Locate the cell with the specified text and output its [X, Y] center coordinate. 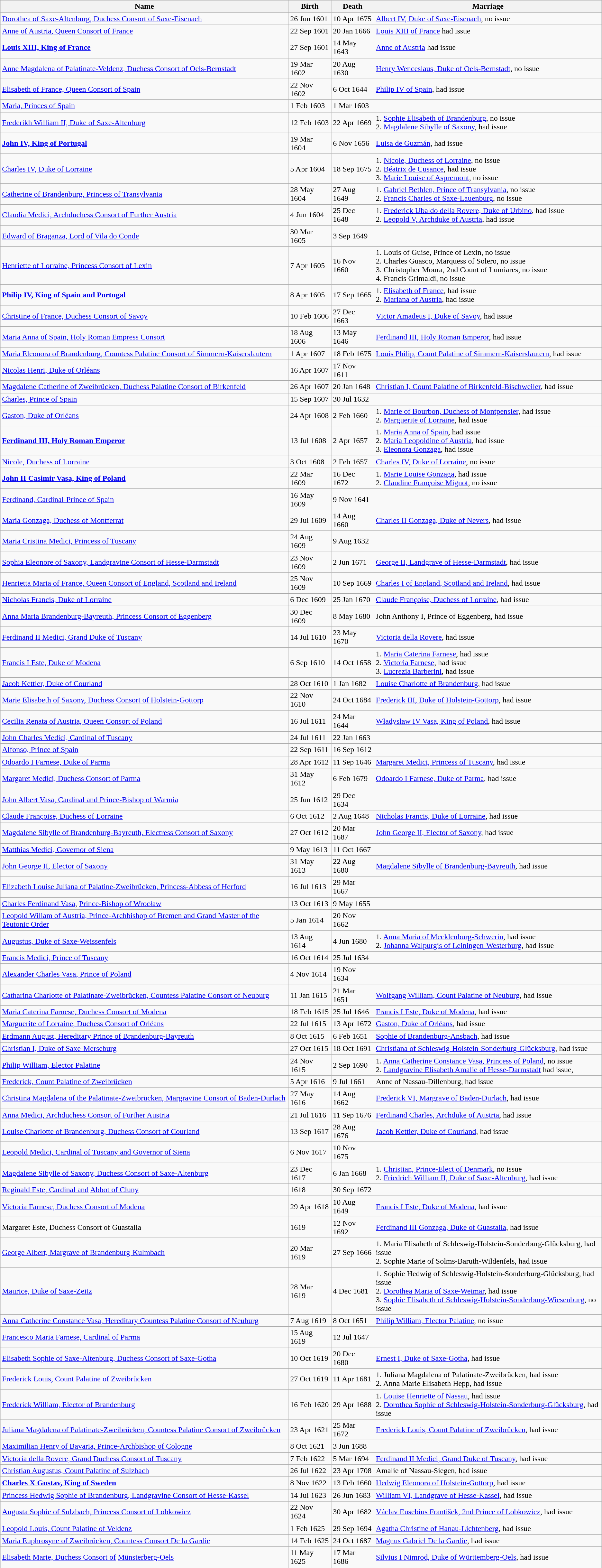
Charles Ferdinand Vasa, Prince-Bishop of Wrocław [144, 904]
Amalie of Nassau-Siegen, had issue [488, 1471]
John Charles Medici, Cardinal of Tuscany [144, 738]
Gaston, Duke of Orléans, had issue [488, 1024]
29 Sep 1694 [353, 1528]
8 Oct 1615 [310, 1036]
Augusta Sophie of Sulzbach, Princess Consort of Lobkowicz [144, 1512]
Albert IV, Duke of Saxe-Eisenach, no issue [488, 19]
Leopold Wiliam of Austria, Prince-Archbishop of Bremen and Grand Master of the Teutonic Order [144, 920]
Ferdinand, Cardinal-Prince of Spain [144, 499]
Luisa de Guzmán, had issue [488, 144]
1. Sophie Elisabeth of Brandenburg, no issue2. Magdalene Sibylle of Saxony, had issue [488, 122]
John II Casimir Vasa, King of Poland [144, 478]
Anne of Nassau-Dillenburg, had issue [488, 1081]
13 May 1646 [353, 337]
22 Sep 1601 [310, 31]
1 Mar 1603 [353, 106]
Elisabeth Sophie of Saxe-Altenburg, Duchess Consort of Saxe-Gotha [144, 1358]
25 Jan 1670 [353, 600]
Frederick III, Duke of Holstein-Gottorp, had issue [488, 700]
1. Frederick Ubaldo della Rovere, Duke of Urbino, had issue2. Leopold V, Archduke of Austria, had issue [488, 215]
6 Jan 1668 [353, 1173]
9 Aug 1632 [353, 541]
28 Oct 1610 [310, 683]
Sophie of Brandenburg-Ansbach, had issue [488, 1036]
31 May 1612 [310, 779]
Anne Magdalena of Palatinate-Veldenz, Duchess Consort of Oels-Bernstadt [144, 68]
1. Elisabeth of France, had issue2. Mariana of Austria, had issue [488, 295]
Frederick William, Elector of Brandenburg [144, 1404]
26 Jun 1683 [353, 1495]
26 Jun 1601 [310, 19]
Christian I, Count Palatine of Birkenfeld-Bischweiler, had issue [488, 387]
Leopold Medici, Cardinal of Tuscany and Governor of Siena [144, 1153]
William VI, Landgrave of Hesse-Kassel, had issue [488, 1495]
Ferdinand II Medici, Grand Duke of Tuscany [144, 637]
31 May 1613 [310, 866]
23 Apr 1621 [310, 1429]
1. Maria Caterina Farnese, had issue2. Victoria Farnese, had issue3. Lucrezia Barberini, had issue [488, 663]
Magdalene Sibylle of Saxony, Duchess Consort of Saxe-Altenburg [144, 1173]
Henrietta Maria of France, Queen Consort of England, Scotland and Ireland [144, 583]
Alfonso, Prince of Spain [144, 750]
Anne of Austria had issue [488, 48]
11 Apr 1681 [353, 1379]
Anna Medici, Archduchess Consort of Further Austria [144, 1115]
Maria Anna of Spain, Holy Roman Empress Consort [144, 337]
14 Aug 1662 [353, 1098]
Charles X Gustav, King of Sweden [144, 1483]
Philip William, Elector Palatine [144, 1065]
Elisabeth of France, Queen Consort of Spain [144, 89]
24 Nov 1615 [310, 1065]
Odoardo I Farnese, Duke of Parma, had issue [488, 779]
25 Dec 1648 [353, 215]
Ferdinand III, Holy Roman Emperor [144, 441]
Cecilia Renata of Austria, Queen Consort of Poland [144, 721]
4 Jun 1604 [310, 215]
9 Nov 1641 [353, 499]
Anne of Austria, Queen Consort of France [144, 31]
Francis Medici, Prince of Tuscany [144, 958]
24 Jul 1611 [310, 738]
16 Jul 1611 [310, 721]
2 Feb 1657 [353, 462]
Magdalene Sibylle of Brandenburg-Bayreuth, had issue [488, 866]
2 Aug 1648 [353, 816]
2 Feb 1660 [353, 416]
20 Nov 1662 [353, 920]
25 Jul 1634 [353, 958]
Christian I, Duke of Saxe-Merseburg [144, 1048]
27 Sep 1666 [353, 1253]
Ferdinand III, Holy Roman Emperor, had issue [488, 337]
Frederick, Count Palatine of Zweibrücken [144, 1081]
5 Jan 1614 [310, 920]
Marriage [488, 6]
25 Nov 1609 [310, 583]
24 Oct 1687 [353, 1541]
John George II, Elector of Saxony [144, 866]
17 Sep 1665 [353, 295]
27 Dec 1663 [353, 316]
22 Mar 1609 [310, 478]
3 Sep 1649 [353, 236]
Maria Euphrosyne of Zweibrücken, Countess Consort De la Gardie [144, 1541]
Margaret Medici, Duchess Consort of Parma [144, 779]
Birth [310, 6]
8 Oct 1621 [310, 1446]
Claudia Medici, Archduchess Consort of Further Austria [144, 215]
Henry Wenceslaus, Duke of Oels-Bernstadt, no issue [488, 68]
John IV, King of Portugal [144, 144]
Margaret Este, Duchess Consort of Guastalla [144, 1227]
13 Oct 1613 [310, 904]
29 Apr 1688 [353, 1404]
Silvius I Nimrod, Duke of Württemberg-Oels, had issue [488, 1557]
30 Dec 1609 [310, 617]
Reginald Este, Cardinal and Abbot of Cluny [144, 1190]
26 Apr 1607 [310, 387]
22 Jan 1663 [353, 738]
Jacob Kettler, Duke of Courland, had issue [488, 1131]
10 Feb 1606 [310, 316]
Maria Gonzaga, Duchess of Montferrat [144, 520]
Erdmann August, Hereditary Prince of Brandenburg-Bayreuth [144, 1036]
1. Louise Henriette of Nassau, had issue2. Dorothea Sophie of Schleswig-Holstein-Sonderburg-Glücksburg, had issue [488, 1404]
1618 [310, 1190]
10 Apr 1675 [353, 19]
16 May 1609 [310, 499]
14 Oct 1658 [353, 663]
Odoardo I Farnese, Duke of Parma [144, 762]
Elisabeth Marie, Duchess Consort of Münsterberg-Oels [144, 1557]
20 Mar 1687 [353, 833]
Matthias Medici, Governor of Siena [144, 849]
Elizabeth Louise Juliana of Palatine-Zweibrücken, Princess-Abbess of Herford [144, 887]
22 Aug 1680 [353, 866]
16 Sep 1612 [353, 750]
Ferdinand II Medici, Grand Duke of Tuscany, had issue [488, 1459]
6 Oct 1612 [310, 816]
Victoria Farnese, Duchess Consort of Modena [144, 1207]
George Albert, Margrave of Brandenburg-Kulmbach [144, 1253]
Charles IV, Duke of Lorraine [144, 169]
Francis I Este, Duke of Modena [144, 663]
14 Aug 1660 [353, 520]
16 Apr 1607 [310, 370]
1 Apr 1607 [310, 354]
Nicholas Francis, Duke of Lorraine, had issue [488, 816]
28 Apr 1612 [310, 762]
27 Oct 1619 [310, 1379]
Philip IV, King of Spain and Portugal [144, 295]
28 May 1604 [310, 194]
10 Nov 1675 [353, 1153]
Henriette of Lorraine, Princess Consort of Lexin [144, 266]
24 Mar 1644 [353, 721]
Jacob Kettler, Duke of Courland [144, 683]
Marie Elisabeth of Saxony, Duchess Consort of Holstein-Gottorp [144, 700]
Anna Catherine Constance Vasa, Hereditary Countess Palatine Consort of Neuburg [144, 1321]
Augustus, Duke of Saxe-Weissenfels [144, 941]
16 Jul 1613 [310, 887]
Dorothea of Saxe-Altenburg, Duchess Consort of Saxe-Eisenach [144, 19]
11 Jan 1615 [310, 995]
10 Aug 1649 [353, 1207]
18 Oct 1691 [353, 1048]
5 Apr 1604 [310, 169]
1. Marie Louise Gonzaga, had issue2. Claudine Françoise Mignot, no issue [488, 478]
19 Nov 1634 [353, 974]
14 Feb 1625 [310, 1541]
1. Nicole, Duchess of Lorraine, no issue2. Béatrix de Cusance, had issue3. Marie Louise of Aspremont, no issue [488, 169]
23 May 1670 [353, 637]
Nicholas Francis, Duke of Lorraine [144, 600]
Frederick Louis, Count Palatine of Zweibrücken [144, 1379]
18 Sep 1675 [353, 169]
25 Jun 1612 [310, 799]
Victoria della Rovere, had issue [488, 637]
7 Aug 1619 [310, 1321]
Victor Amadeus I, Duke of Savoy, had issue [488, 316]
18 Feb 1615 [310, 1012]
1. Maria Anna of Spain, had issue2. Maria Leopoldine of Austria, had issue3. Eleonora Gonzaga, had issue [488, 441]
22 Nov 1624 [310, 1512]
Margaret Medici, Princess of Tuscany, had issue [488, 762]
22 Apr 1669 [353, 122]
Claude Françoise, Duchess of Lorraine [144, 816]
2 Sep 1690 [353, 1065]
28 Aug 1676 [353, 1131]
Edward of Braganza, Lord of Vila do Conde [144, 236]
Christiana of Schleswig-Holstein-Sonderburg-Glücksburg, had issue [488, 1048]
2 Apr 1657 [353, 441]
Louis Philip, Count Palatine of Simmern-Kaiserslautern, had issue [488, 354]
20 Mar 1619 [310, 1253]
3 Oct 1608 [310, 462]
1 Feb 1625 [310, 1528]
Ernest I, Duke of Saxe-Gotha, had issue [488, 1358]
29 Jul 1609 [310, 520]
23 Nov 1609 [310, 562]
Charles II Gonzaga, Duke of Nevers, had issue [488, 520]
27 Aug 1649 [353, 194]
22 Nov 1602 [310, 89]
16 Dec 1672 [353, 478]
14 May 1643 [353, 48]
Philip William, Elector Palatine, no issue [488, 1321]
Charles IV, Duke of Lorraine, no issue [488, 462]
29 Dec 1634 [353, 799]
Juliana Magdalena of Palatinate-Zweibrücken, Countess Palatine Consort of Zweibrücken [144, 1429]
Charles I of England, Scotland and Ireland, had issue [488, 583]
Name [144, 6]
Maria, Princes of Spain [144, 106]
6 Feb 1651 [353, 1036]
13 Sep 1617 [310, 1131]
20 Jan 1666 [353, 31]
1. Gabriel Bethlen, Prince of Transylvania, no issue2. Francis Charles of Saxe-Lauenburg, no issue [488, 194]
22 Sep 1611 [310, 750]
10 Oct 1619 [310, 1358]
Magdalene Sibylle of Brandenburg-Bayreuth, Electress Consort of Saxony [144, 833]
Claude Françoise, Duchess of Lorraine, had issue [488, 600]
4 Jun 1680 [353, 941]
Frederick Louis, Count Palatine of Zweibrücken, had issue [488, 1429]
Philip IV of Spain, had issue [488, 89]
1619 [310, 1227]
24 Aug 1609 [310, 541]
Catharina Charlotte of Palatinate-Zweibrücken, Countess Palatine Consort of Neuburg [144, 995]
7 Feb 1622 [310, 1459]
Louis XIII of France had issue [488, 31]
14 Jul 1623 [310, 1495]
12 Jul 1647 [353, 1337]
6 Feb 1679 [353, 779]
8 Apr 1605 [310, 295]
25 Jul 1646 [353, 1012]
10 Sep 1669 [353, 583]
Princess Hedwig Sophie of Brandenburg, Landgravine Consort of Hesse-Kassel [144, 1495]
1 Jan 1682 [353, 683]
3 Jun 1688 [353, 1446]
1. Maria Elisabeth of Schleswig-Holstein-Sonderburg-Glücksburg, had issue2. Sophie Marie of Solms-Baruth-Wildenfels, had issue [488, 1253]
13 Feb 1660 [353, 1483]
Wolfgang William, Count Palatine of Neuburg, had issue [488, 995]
19 Mar 1602 [310, 68]
2 Jun 1671 [353, 562]
11 May 1625 [310, 1557]
Václav Eusebius František, 2nd Prince of Lobkowicz, had issue [488, 1512]
30 Mar 1605 [310, 236]
Louise Charlotte of Brandenburg, had issue [488, 683]
1. Juliana Magdalena of Palatinate-Zweibrücken, had issue2. Anna Marie Elisabeth Hepp, had issue [488, 1379]
Catherine of Brandenburg, Princess of Transylvania [144, 194]
8 Oct 1651 [353, 1321]
6 Nov 1617 [310, 1153]
22 Nov 1610 [310, 700]
Marguerite of Lorraine, Duchess Consort of Orléans [144, 1024]
Francesco Maria Farnese, Cardinal of Parma [144, 1337]
Alexander Charles Vasa, Prince of Poland [144, 974]
16 Feb 1620 [310, 1404]
Magdalene Catherine of Zweibrücken, Duchess Palatine Consort of Birkenfeld [144, 387]
16 Oct 1614 [310, 958]
8 Nov 1622 [310, 1483]
John George II, Elector of Saxony, had issue [488, 833]
Ferdinand Charles, Archduke of Austria, had issue [488, 1115]
Maria Cristina Medici, Princess of Tuscany [144, 541]
11 Sep 1676 [353, 1115]
Agatha Christine of Hanau-Lichtenberg, had issue [488, 1528]
15 Aug 1619 [310, 1337]
27 Oct 1612 [310, 833]
1. Anna Catherine Constance Vasa, Princess of Poland, no issue2. Landgravine Elisabeth Amalie of Hesse-Darmstadt had issue, [488, 1065]
20 Jan 1648 [353, 387]
28 Mar 1619 [310, 1291]
27 Oct 1615 [310, 1048]
1 Feb 1603 [310, 106]
Death [353, 6]
11 Sep 1646 [353, 762]
Frederikh William II, Duke of Saxe-Altenburg [144, 122]
6 Nov 1656 [353, 144]
George II, Landgrave of Hesse-Darmstadt, had issue [488, 562]
9 May 1613 [310, 849]
13 Aug 1614 [310, 941]
1. Marie of Bourbon, Duchess of Montpensier, had issue2. Marguerite of Lorraine, had issue [488, 416]
7 Apr 1605 [310, 266]
18 Feb 1675 [353, 354]
Władysław IV Vasa, King of Poland, had issue [488, 721]
29 Mar 1667 [353, 887]
25 Mar 1672 [353, 1429]
Maximilian Henry of Bavaria, Prince-Archbishop of Cologne [144, 1446]
John Anthony I, Prince of Eggenberg, had issue [488, 617]
Maria Caterina Farnese, Duchess Consort of Modena [144, 1012]
Christine of France, Duchess Consort of Savoy [144, 316]
Sophia Eleonore of Saxony, Landgravine Consort of Hesse-Darmstadt [144, 562]
Nicole, Duchess of Lorraine [144, 462]
1. Christian, Prince-Elect of Denmark, no issue2. Friedrich William II, Duke of Saxe-Altenburg, had issue [488, 1173]
8 May 1680 [353, 617]
18 Aug 1606 [310, 337]
Frederick VI, Margrave of Baden-Durlach, had issue [488, 1098]
27 May 1616 [310, 1098]
30 Sep 1672 [353, 1190]
Victoria della Rovere, Grand Duchess Consort of Tuscany [144, 1459]
27 Sep 1601 [310, 48]
Maurice, Duke of Saxe-Zeitz [144, 1291]
5 Apr 1616 [310, 1081]
14 Jul 1610 [310, 637]
11 Oct 1667 [353, 849]
Christian Augustus, Count Palatine of Sulzbach [144, 1471]
24 Oct 1684 [353, 700]
Gaston, Duke of Orléans [144, 416]
17 Nov 1611 [353, 370]
4 Nov 1614 [310, 974]
Ferdinand III Gonzaga, Duke of Guastalla, had issue [488, 1227]
Magnus Gabriel De la Gardie, had issue [488, 1541]
30 Jul 1632 [353, 399]
4 Dec 1681 [353, 1291]
29 Apr 1618 [310, 1207]
13 Apr 1672 [353, 1024]
24 Apr 1608 [310, 416]
16 Nov 1660 [353, 266]
Leopold Louis, Count Palatine of Veldenz [144, 1528]
Anna Maria Brandenburg-Bayreuth, Princess Consort of Eggenberg [144, 617]
9 Jul 1661 [353, 1081]
John Albert Vasa, Cardinal and Prince-Bishop of Warmia [144, 799]
Louis XIII, King of France [144, 48]
13 Jul 1608 [310, 441]
Maria Eleonora of Brandenburg, Countess Palatine Consort of Simmern-Kaiserslautern [144, 354]
30 Apr 1682 [353, 1512]
21 Jul 1616 [310, 1115]
Charles, Prince of Spain [144, 399]
1. Anna Maria of Mecklenburg-Schwerin, had issue2. Johanna Walpurgis of Leiningen-Westerburg, had issue [488, 941]
Christina Magdalena of the Palatinate-Zweibrücken, Margravine Consort of Baden-Durlach [144, 1098]
23 Dec 1617 [310, 1173]
20 Aug 1630 [353, 68]
17 Mar 1686 [353, 1557]
6 Sep 1610 [310, 663]
19 Mar 1604 [310, 144]
15 Sep 1607 [310, 399]
Nicolas Henri, Duke of Orléans [144, 370]
Hedwig Eleonora of Holstein-Gottorp, had issue [488, 1483]
23 Apr 1708 [353, 1471]
12 Feb 1603 [310, 122]
12 Nov 1692 [353, 1227]
Louise Charlotte of Brandenburg, Duchess Consort of Courland [144, 1131]
21 Mar 1651 [353, 995]
9 May 1655 [353, 904]
22 Jul 1615 [310, 1024]
6 Oct 1644 [353, 89]
6 Dec 1609 [310, 600]
20 Dec 1680 [353, 1358]
5 Mar 1694 [353, 1459]
26 Jul 1622 [310, 1471]
